From the cell containing the given text, extract its center point as [X, Y] coordinate. 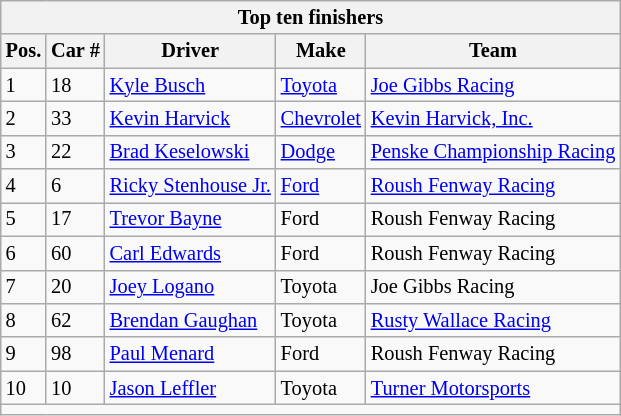
Ricky Stenhouse Jr. [190, 186]
3 [24, 152]
Paul Menard [190, 354]
Turner Motorsports [493, 388]
Driver [190, 51]
5 [24, 219]
98 [76, 354]
60 [76, 253]
Top ten finishers [310, 17]
9 [24, 354]
Make [321, 51]
Brad Keselowski [190, 152]
18 [76, 85]
Joey Logano [190, 287]
Dodge [321, 152]
Kevin Harvick [190, 118]
Car # [76, 51]
8 [24, 320]
22 [76, 152]
Pos. [24, 51]
20 [76, 287]
Rusty Wallace Racing [493, 320]
1 [24, 85]
Team [493, 51]
4 [24, 186]
2 [24, 118]
62 [76, 320]
Jason Leffler [190, 388]
Brendan Gaughan [190, 320]
Penske Championship Racing [493, 152]
Kevin Harvick, Inc. [493, 118]
Kyle Busch [190, 85]
Carl Edwards [190, 253]
7 [24, 287]
Chevrolet [321, 118]
17 [76, 219]
33 [76, 118]
Trevor Bayne [190, 219]
